Pinpoint the cell where the given text exists, returning its [x, y] midpoint coordinate. 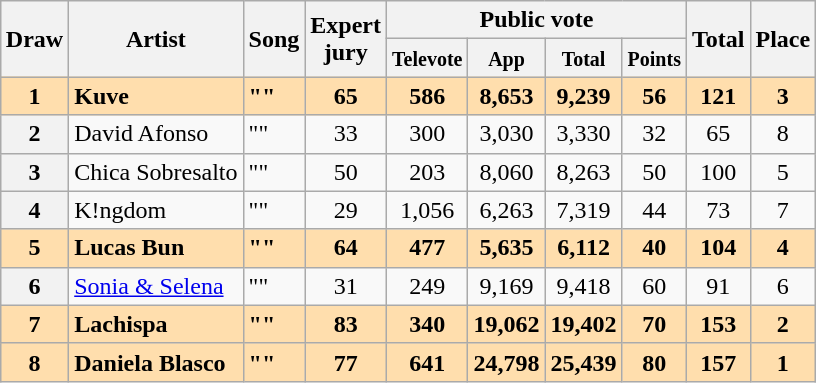
19,062 [506, 324]
6,263 [506, 210]
Points [654, 58]
300 [428, 134]
477 [428, 248]
8,060 [506, 172]
31 [346, 286]
56 [654, 96]
60 [654, 286]
32 [654, 134]
83 [346, 324]
29 [346, 210]
Televote [428, 58]
9,239 [584, 96]
340 [428, 324]
153 [718, 324]
91 [718, 286]
100 [718, 172]
David Afonso [156, 134]
6,112 [584, 248]
K!ngdom [156, 210]
9,418 [584, 286]
641 [428, 362]
33 [346, 134]
121 [718, 96]
586 [428, 96]
24,798 [506, 362]
70 [654, 324]
App [506, 58]
80 [654, 362]
Public vote [537, 20]
Chica Sobresalto [156, 172]
Lucas Bun [156, 248]
7,319 [584, 210]
Artist [156, 39]
Song [274, 39]
8,653 [506, 96]
203 [428, 172]
40 [654, 248]
3,330 [584, 134]
77 [346, 362]
73 [718, 210]
3,030 [506, 134]
Expertjury [346, 39]
104 [718, 248]
Daniela Blasco [156, 362]
44 [654, 210]
Lachispa [156, 324]
Sonia & Selena [156, 286]
Place [783, 39]
249 [428, 286]
9,169 [506, 286]
19,402 [584, 324]
64 [346, 248]
Draw [34, 39]
5,635 [506, 248]
25,439 [584, 362]
8,263 [584, 172]
Kuve [156, 96]
1,056 [428, 210]
157 [718, 362]
